Find where the given text appears and provide that cell's center as (x, y) coordinate. 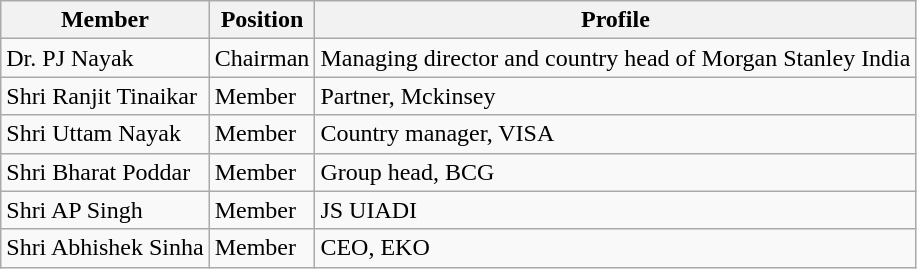
Shri AP Singh (105, 210)
Dr. PJ Nayak (105, 58)
Shri Bharat Poddar (105, 172)
Position (262, 20)
Managing director and country head of Morgan Stanley India (616, 58)
Shri Uttam Nayak (105, 134)
Country manager, VISA (616, 134)
Profile (616, 20)
Chairman (262, 58)
Partner, Mckinsey (616, 96)
CEO, EKO (616, 248)
Shri Abhishek Sinha (105, 248)
Shri Ranjit Tinaikar (105, 96)
Group head, BCG (616, 172)
JS UIADI (616, 210)
